Capture the cell that displays the provided text and extract its (x, y) central coordinate. 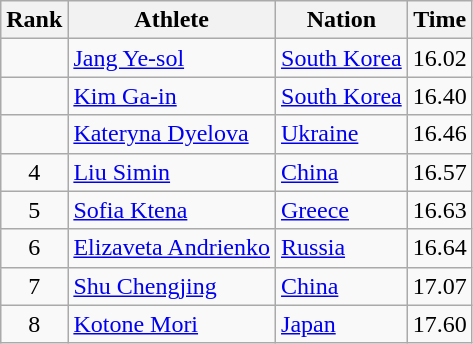
Japan (342, 324)
Nation (342, 20)
16.57 (440, 172)
Jang Ye-sol (172, 58)
Shu Chengjing (172, 286)
Russia (342, 248)
16.40 (440, 96)
7 (34, 286)
Rank (34, 20)
Kateryna Dyelova (172, 134)
17.07 (440, 286)
8 (34, 324)
Athlete (172, 20)
Sofia Ktena (172, 210)
16.63 (440, 210)
Kotone Mori (172, 324)
16.46 (440, 134)
4 (34, 172)
Greece (342, 210)
16.02 (440, 58)
6 (34, 248)
17.60 (440, 324)
5 (34, 210)
Elizaveta Andrienko (172, 248)
Liu Simin (172, 172)
Ukraine (342, 134)
Time (440, 20)
Kim Ga-in (172, 96)
16.64 (440, 248)
